From the cell containing the given text, extract its center point as (x, y) coordinate. 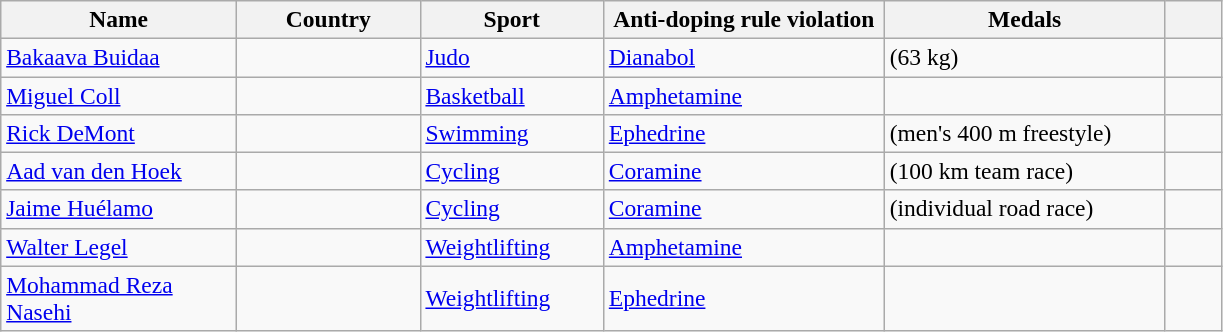
Name (119, 19)
Sport (512, 19)
Miguel Coll (119, 95)
Jaime Huélamo (119, 209)
Rick DeMont (119, 133)
Walter Legel (119, 247)
Country (328, 19)
(100 km team race) (1024, 171)
(63 kg) (1024, 57)
Anti-doping rule violation (744, 19)
Dianabol (744, 57)
(individual road race) (1024, 209)
Judo (512, 57)
Mohammad Reza Nasehi (119, 298)
(men's 400 m freestyle) (1024, 133)
Medals (1024, 19)
Basketball (512, 95)
Aad van den Hoek (119, 171)
Swimming (512, 133)
Bakaava Buidaa (119, 57)
